Search for the cell housing the specified text and yield its (X, Y) center coordinate. 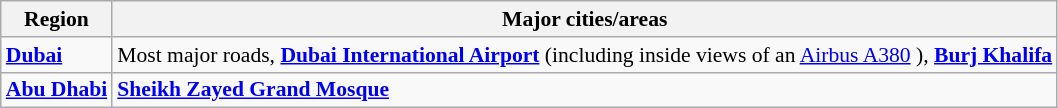
Sheikh Zayed Grand Mosque (584, 90)
Dubai (57, 55)
Major cities/areas (584, 19)
Region (57, 19)
Most major roads, Dubai International Airport (including inside views of an Airbus A380 ), Burj Khalifa (584, 55)
Abu Dhabi (57, 90)
